Identify which cell holds the provided text, then report its (x, y) central coordinate. 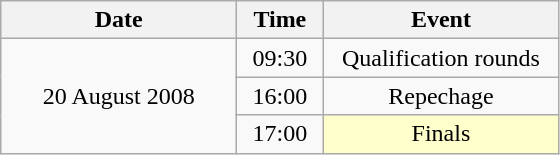
09:30 (280, 58)
Repechage (441, 96)
17:00 (280, 134)
Date (119, 20)
Finals (441, 134)
Event (441, 20)
Time (280, 20)
20 August 2008 (119, 96)
Qualification rounds (441, 58)
16:00 (280, 96)
